Find where the given text appears and provide that cell's center as [x, y] coordinate. 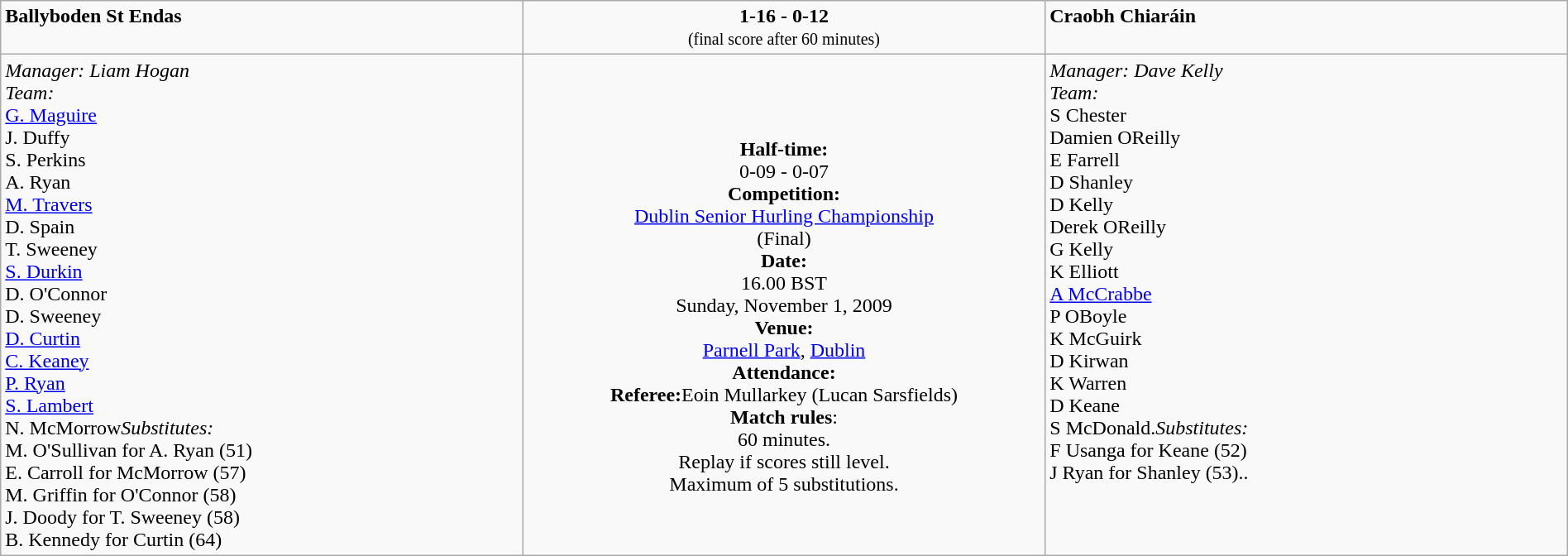
Craobh Chiaráin [1307, 28]
1-16 - 0-12(final score after 60 minutes) [784, 28]
Ballyboden St Endas [262, 28]
